Find where the given text appears and provide that cell's center as (X, Y) coordinate. 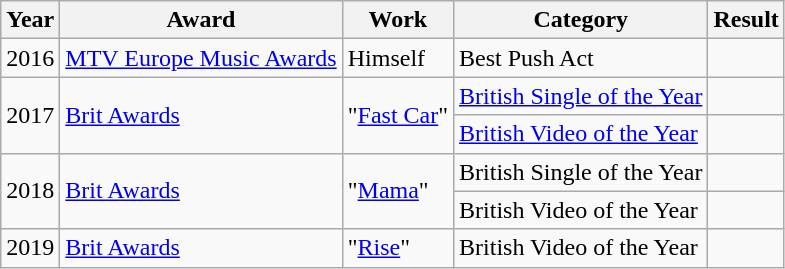
Himself (398, 58)
Category (581, 20)
"Fast Car" (398, 115)
Year (30, 20)
Result (746, 20)
MTV Europe Music Awards (201, 58)
2018 (30, 191)
Work (398, 20)
Award (201, 20)
2017 (30, 115)
"Rise" (398, 248)
2019 (30, 248)
2016 (30, 58)
Best Push Act (581, 58)
"Mama" (398, 191)
